Determine the (X, Y) coordinate at the center of the cell enclosing the given text.  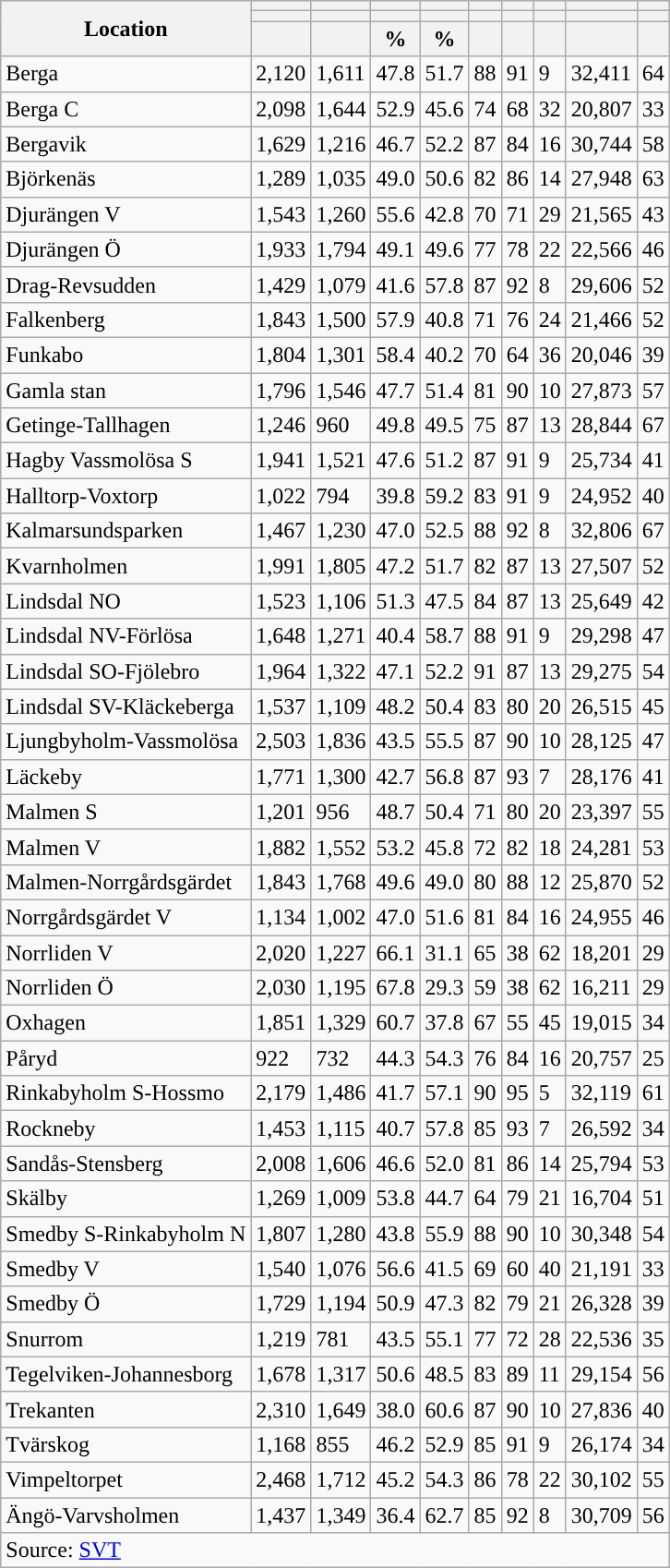
31.1 (445, 952)
Läckeby (126, 777)
1,678 (281, 1374)
26,592 (602, 1128)
61 (653, 1093)
63 (653, 179)
1,851 (281, 1023)
Getinge-Tallhagen (126, 426)
32,119 (602, 1093)
1,300 (341, 777)
Berga (126, 74)
1,540 (281, 1269)
20,807 (602, 109)
Malmen-Norrgårdsgärdet (126, 882)
47.6 (395, 461)
47.1 (395, 671)
53.2 (395, 847)
Gamla stan (126, 391)
30,348 (602, 1234)
Trekanten (126, 1409)
Funkabo (126, 355)
49.1 (395, 249)
Berga C (126, 109)
22,536 (602, 1339)
Rockneby (126, 1128)
26,328 (602, 1304)
Lindsdal SO-Fjölebro (126, 671)
732 (341, 1058)
Smedby S-Rinkabyholm N (126, 1234)
51.2 (445, 461)
1,227 (341, 952)
1,219 (281, 1339)
47.2 (395, 566)
56.6 (395, 1269)
1,606 (341, 1164)
45.8 (445, 847)
Djurängen V (126, 214)
Kalmarsundsparken (126, 531)
20,046 (602, 355)
60 (517, 1269)
21,565 (602, 214)
Sandås-Stensberg (126, 1164)
24,955 (602, 917)
52.0 (445, 1164)
46.2 (395, 1444)
1,941 (281, 461)
1,168 (281, 1444)
32,411 (602, 74)
Ängö-Varvsholmen (126, 1515)
1,437 (281, 1515)
1,500 (341, 320)
55.6 (395, 214)
Malmen S (126, 812)
28,125 (602, 742)
2,020 (281, 952)
25,870 (602, 882)
Skälby (126, 1199)
75 (485, 426)
1,022 (281, 496)
16,211 (602, 988)
24 (550, 320)
960 (341, 426)
55.1 (445, 1339)
41.6 (395, 284)
1,195 (341, 988)
Location (126, 29)
36 (550, 355)
29,606 (602, 284)
1,201 (281, 812)
53.8 (395, 1199)
48.5 (445, 1374)
47.3 (445, 1304)
1,429 (281, 284)
Tvärskog (126, 1444)
28,844 (602, 426)
58.7 (445, 636)
1,629 (281, 144)
36.4 (395, 1515)
1,329 (341, 1023)
1,230 (341, 531)
Påryd (126, 1058)
12 (550, 882)
956 (341, 812)
23,397 (602, 812)
1,712 (341, 1479)
1,543 (281, 214)
45.6 (445, 109)
1,486 (341, 1093)
26,515 (602, 706)
40.2 (445, 355)
1,260 (341, 214)
1,467 (281, 531)
1,322 (341, 671)
49.5 (445, 426)
1,289 (281, 179)
46.6 (395, 1164)
38.0 (395, 1409)
Halltorp-Voxtorp (126, 496)
Bergavik (126, 144)
47.5 (445, 601)
41.5 (445, 1269)
Drag-Revsudden (126, 284)
Lindsdal NO (126, 601)
1,301 (341, 355)
1,991 (281, 566)
1,771 (281, 777)
29,298 (602, 636)
29,275 (602, 671)
25,794 (602, 1164)
Source: SVT (336, 1550)
67.8 (395, 988)
1,349 (341, 1515)
1,648 (281, 636)
43 (653, 214)
Rinkabyholm S-Hossmo (126, 1093)
59 (485, 988)
46.7 (395, 144)
57.9 (395, 320)
Snurrom (126, 1339)
35 (653, 1339)
1,964 (281, 671)
1,836 (341, 742)
1,796 (281, 391)
2,179 (281, 1093)
1,537 (281, 706)
1,805 (341, 566)
1,546 (341, 391)
27,948 (602, 179)
40.7 (395, 1128)
60.6 (445, 1409)
30,709 (602, 1515)
24,952 (602, 496)
1,804 (281, 355)
855 (341, 1444)
29,154 (602, 1374)
57.1 (445, 1093)
25 (653, 1058)
Norrgårdsgärdet V (126, 917)
Vimpeltorpet (126, 1479)
55.5 (445, 742)
Falkenberg (126, 320)
Malmen V (126, 847)
Oxhagen (126, 1023)
50.9 (395, 1304)
Lindsdal NV-Förlösa (126, 636)
16,704 (602, 1199)
49.8 (395, 426)
1,115 (341, 1128)
59.2 (445, 496)
39.8 (395, 496)
1,521 (341, 461)
28 (550, 1339)
1,729 (281, 1304)
Ljungbyholm-Vassmolösa (126, 742)
18,201 (602, 952)
1,317 (341, 1374)
Björkenäs (126, 179)
2,008 (281, 1164)
56.8 (445, 777)
21,466 (602, 320)
Lindsdal SV-Kläckeberga (126, 706)
11 (550, 1374)
30,744 (602, 144)
2,503 (281, 742)
51.6 (445, 917)
51 (653, 1199)
26,174 (602, 1444)
922 (281, 1058)
45.2 (395, 1479)
30,102 (602, 1479)
22,566 (602, 249)
2,098 (281, 109)
1,194 (341, 1304)
65 (485, 952)
32 (550, 109)
58 (653, 144)
Djurängen Ö (126, 249)
40.8 (445, 320)
18 (550, 847)
2,468 (281, 1479)
Hagby Vassmolösa S (126, 461)
74 (485, 109)
19,015 (602, 1023)
1,134 (281, 917)
48.2 (395, 706)
1,644 (341, 109)
44.7 (445, 1199)
25,734 (602, 461)
Tegelviken-Johannesborg (126, 1374)
1,106 (341, 601)
48.7 (395, 812)
5 (550, 1093)
2,120 (281, 74)
1,649 (341, 1409)
42 (653, 601)
69 (485, 1269)
1,453 (281, 1128)
25,649 (602, 601)
27,507 (602, 566)
Norrliden Ö (126, 988)
20,757 (602, 1058)
47.8 (395, 74)
42.7 (395, 777)
1,794 (341, 249)
41.7 (395, 1093)
1,933 (281, 249)
28,176 (602, 777)
1,269 (281, 1199)
794 (341, 496)
21,191 (602, 1269)
1,611 (341, 74)
Kvarnholmen (126, 566)
47.7 (395, 391)
1,035 (341, 179)
89 (517, 1374)
62.7 (445, 1515)
781 (341, 1339)
1,079 (341, 284)
29.3 (445, 988)
37.8 (445, 1023)
Smedby V (126, 1269)
2,030 (281, 988)
1,280 (341, 1234)
1,009 (341, 1199)
58.4 (395, 355)
68 (517, 109)
52.5 (445, 531)
Smedby Ö (126, 1304)
44.3 (395, 1058)
51.3 (395, 601)
1,002 (341, 917)
57 (653, 391)
2,310 (281, 1409)
1,552 (341, 847)
66.1 (395, 952)
95 (517, 1093)
43.8 (395, 1234)
27,873 (602, 391)
Norrliden V (126, 952)
1,882 (281, 847)
1,076 (341, 1269)
1,216 (341, 144)
40.4 (395, 636)
24,281 (602, 847)
1,523 (281, 601)
42.8 (445, 214)
1,768 (341, 882)
1,109 (341, 706)
1,807 (281, 1234)
1,271 (341, 636)
60.7 (395, 1023)
27,836 (602, 1409)
32,806 (602, 531)
55.9 (445, 1234)
1,246 (281, 426)
51.4 (445, 391)
